Identify which cell holds the provided text, then report its [X, Y] central coordinate. 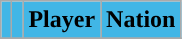
Player [62, 20]
Nation [141, 20]
